Identify which cell holds the provided text, then report its (X, Y) central coordinate. 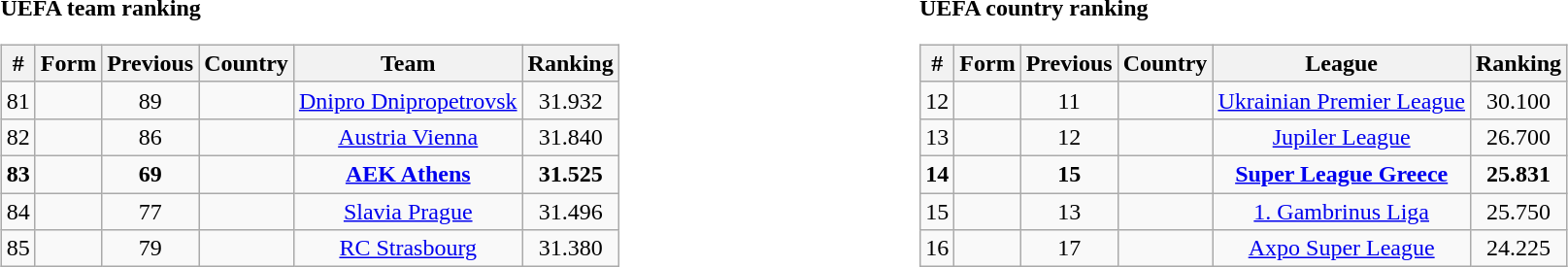
81 (17, 100)
31.496 (571, 211)
69 (150, 174)
AEK Athens (408, 174)
Dnipro Dnipropetrovsk (408, 100)
26.700 (1518, 137)
25.831 (1518, 174)
Jupiler League (1342, 137)
Austria Vienna (408, 137)
11 (1069, 100)
17 (1069, 249)
30.100 (1518, 100)
1. Gambrinus Liga (1342, 211)
24.225 (1518, 249)
14 (938, 174)
25.750 (1518, 211)
Super League Greece (1342, 174)
Slavia Prague (408, 211)
31.380 (571, 249)
83 (17, 174)
31.840 (571, 137)
86 (150, 137)
89 (150, 100)
84 (17, 211)
16 (938, 249)
Ukrainian Premier League (1342, 100)
Axpo Super League (1342, 249)
82 (17, 137)
79 (150, 249)
31.932 (571, 100)
77 (150, 211)
85 (17, 249)
RC Strasbourg (408, 249)
League (1342, 63)
31.525 (571, 174)
Team (408, 63)
